Identify which cell holds the provided text, then report its (X, Y) central coordinate. 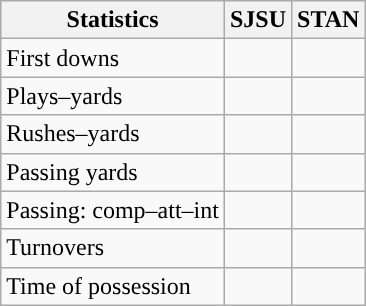
First downs (113, 58)
STAN (328, 20)
Passing: comp–att–int (113, 210)
Passing yards (113, 172)
Turnovers (113, 248)
Rushes–yards (113, 134)
Time of possession (113, 286)
SJSU (258, 20)
Statistics (113, 20)
Plays–yards (113, 96)
